Provide the (x, y) coordinate of the cell's center where the given text is located.  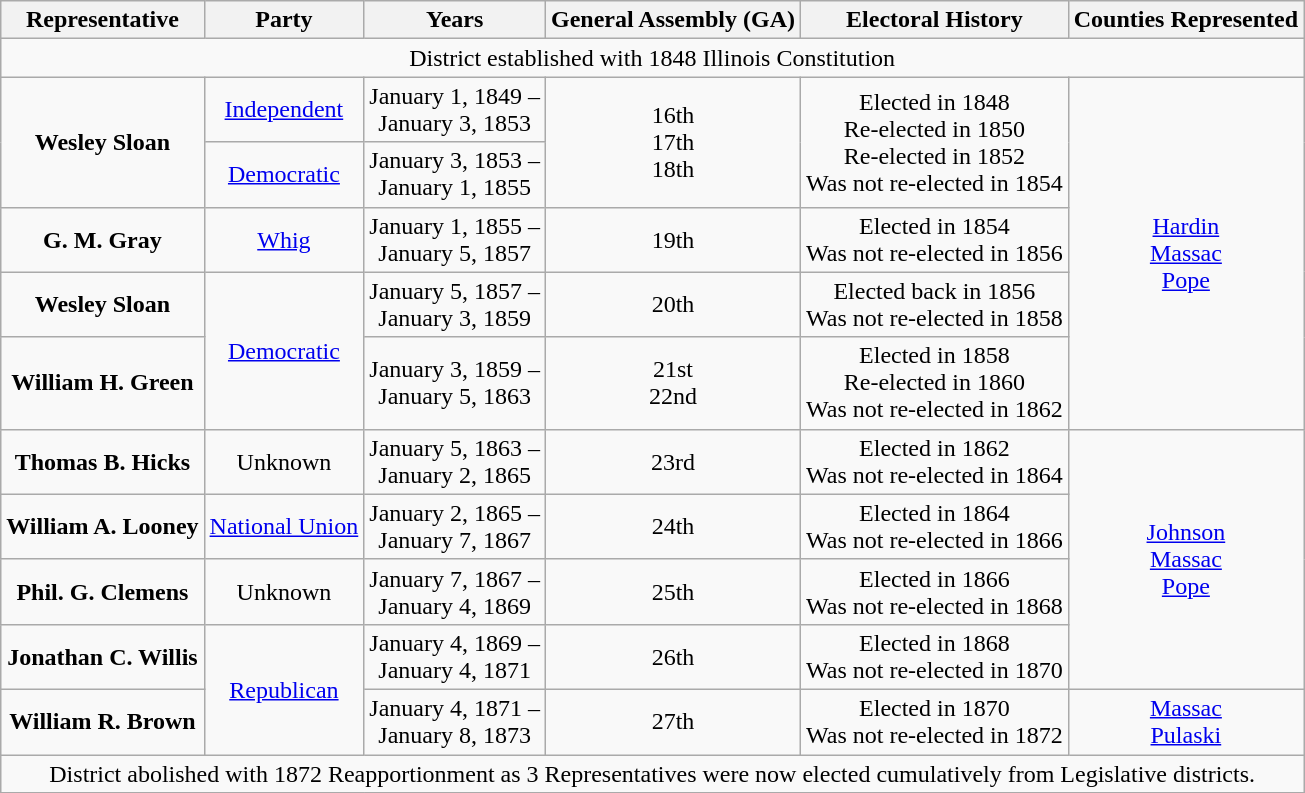
January 4, 1869 –January 4, 1871 (455, 656)
William H. Green (102, 383)
Elected in 1862Was not re-elected in 1864 (935, 462)
JohnsonMassacPope (1186, 559)
Elected in 1858Re-elected in 1860Was not re-elected in 1862 (935, 383)
District abolished with 1872 Reapportionment as 3 Representatives were now elected cumulatively from Legislative districts. (652, 773)
Elected in 1848Re-elected in 1850Re-elected in 1852Was not re-elected in 1854 (935, 142)
Elected in 1864Was not re-elected in 1866 (935, 526)
Elected back in 1856Was not re-elected in 1858 (935, 304)
General Assembly (GA) (672, 20)
Whig (284, 240)
Elected in 1870Was not re-elected in 1872 (935, 722)
Republican (284, 689)
Party (284, 20)
MassacPulaski (1186, 722)
National Union (284, 526)
Independent (284, 110)
January 1, 1849 –January 3, 1853 (455, 110)
G. M. Gray (102, 240)
January 5, 1863 –January 2, 1865 (455, 462)
20th (672, 304)
Thomas B. Hicks (102, 462)
January 2, 1865 –January 7, 1867 (455, 526)
District established with 1848 Illinois Constitution (652, 58)
January 3, 1859 –January 5, 1863 (455, 383)
Elected in 1854Was not re-elected in 1856 (935, 240)
26th (672, 656)
January 5, 1857 –January 3, 1859 (455, 304)
Years (455, 20)
27th (672, 722)
23rd (672, 462)
HardinMassacPope (1186, 253)
William R. Brown (102, 722)
January 7, 1867 –January 4, 1869 (455, 592)
25th (672, 592)
Elected in 1868Was not re-elected in 1870 (935, 656)
16th17th18th (672, 142)
Counties Represented (1186, 20)
William A. Looney (102, 526)
24th (672, 526)
Representative (102, 20)
Elected in 1866Was not re-elected in 1868 (935, 592)
19th (672, 240)
21st22nd (672, 383)
January 4, 1871 –January 8, 1873 (455, 722)
Jonathan C. Willis (102, 656)
January 1, 1855 –January 5, 1857 (455, 240)
January 3, 1853 –January 1, 1855 (455, 174)
Phil. G. Clemens (102, 592)
Electoral History (935, 20)
